Return the (x, y) coordinate for the center point of the cell that contains the specified text.  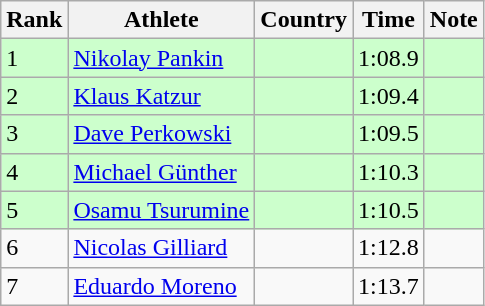
7 (34, 286)
Dave Perkowski (162, 134)
Klaus Katzur (162, 96)
3 (34, 134)
Eduardo Moreno (162, 286)
Osamu Tsurumine (162, 210)
1:10.3 (389, 172)
Nicolas Gilliard (162, 248)
1:12.8 (389, 248)
1:13.7 (389, 286)
Time (389, 20)
Country (304, 20)
1:09.4 (389, 96)
1:09.5 (389, 134)
Athlete (162, 20)
6 (34, 248)
2 (34, 96)
5 (34, 210)
Nikolay Pankin (162, 58)
Note (454, 20)
1 (34, 58)
1:08.9 (389, 58)
Michael Günther (162, 172)
1:10.5 (389, 210)
Rank (34, 20)
4 (34, 172)
